Find where the given text appears and provide that cell's center as [X, Y] coordinate. 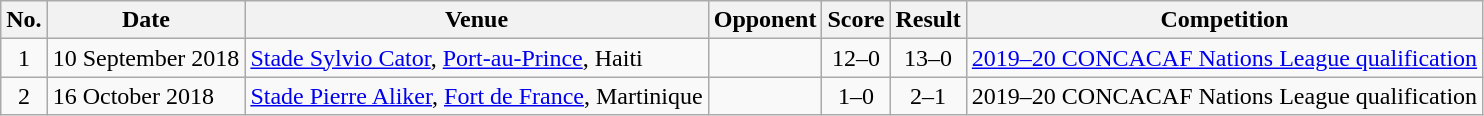
Competition [1224, 20]
Score [856, 20]
Stade Pierre Aliker, Fort de France, Martinique [476, 96]
Venue [476, 20]
Stade Sylvio Cator, Port-au-Prince, Haiti [476, 58]
12–0 [856, 58]
16 October 2018 [146, 96]
13–0 [928, 58]
Result [928, 20]
2–1 [928, 96]
1–0 [856, 96]
10 September 2018 [146, 58]
Date [146, 20]
Opponent [765, 20]
2 [24, 96]
No. [24, 20]
1 [24, 58]
